Locate the cell with the specified text and output its [x, y] center coordinate. 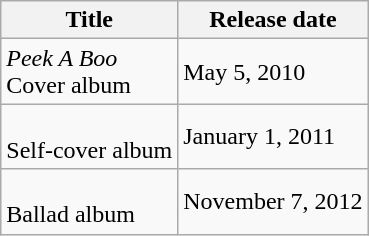
Release date [273, 20]
Peek A BooCover album [90, 72]
Ballad album [90, 202]
Self-cover album [90, 136]
November 7, 2012 [273, 202]
January 1, 2011 [273, 136]
Title [90, 20]
May 5, 2010 [273, 72]
